Extract the (x, y) coordinate from the center of the cell holding the provided text.  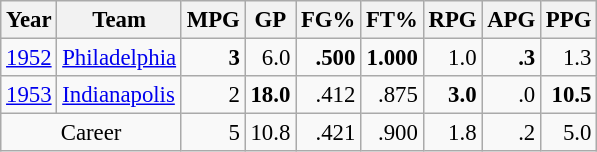
Career (92, 133)
Year (29, 20)
.2 (512, 133)
.875 (392, 95)
1.3 (569, 58)
Philadelphia (119, 58)
RPG (452, 20)
MPG (213, 20)
Team (119, 20)
1953 (29, 95)
1.0 (452, 58)
.421 (328, 133)
.3 (512, 58)
1.000 (392, 58)
.0 (512, 95)
3 (213, 58)
10.8 (270, 133)
5.0 (569, 133)
2 (213, 95)
18.0 (270, 95)
FG% (328, 20)
.500 (328, 58)
.900 (392, 133)
10.5 (569, 95)
.412 (328, 95)
1952 (29, 58)
PPG (569, 20)
5 (213, 133)
3.0 (452, 95)
GP (270, 20)
Indianapolis (119, 95)
6.0 (270, 58)
FT% (392, 20)
APG (512, 20)
1.8 (452, 133)
